Determine the (X, Y) coordinate at the center of the cell enclosing the given text.  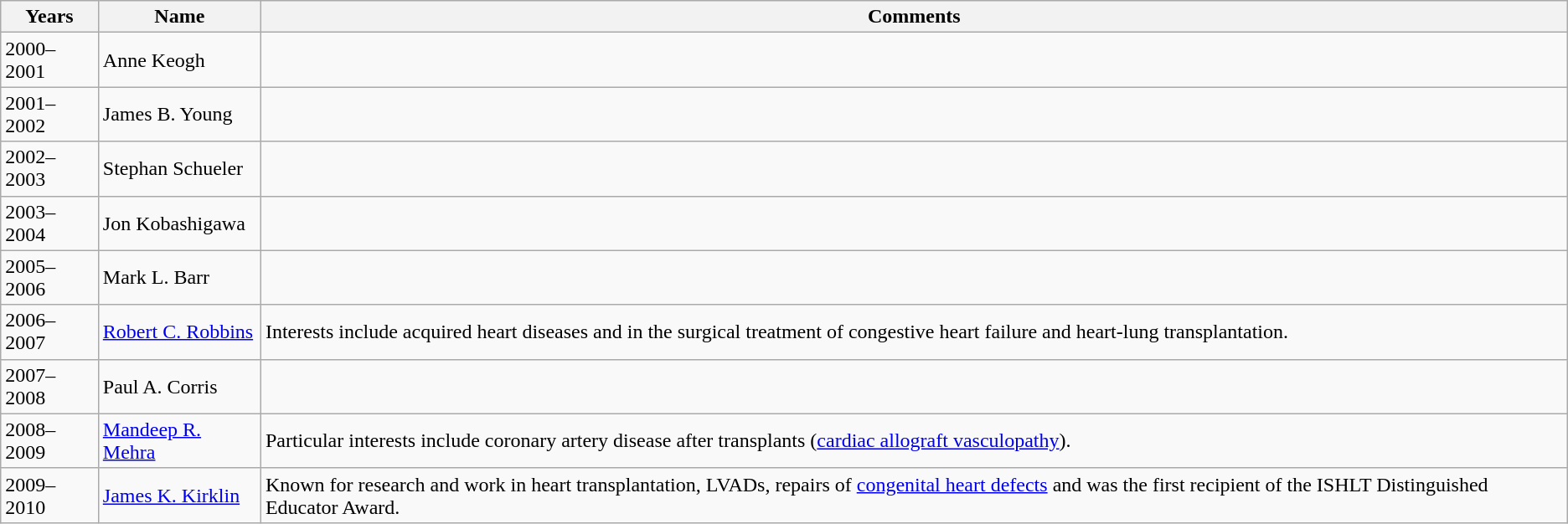
2008–2009 (50, 440)
2009–2010 (50, 496)
James B. Young (179, 114)
Mandeep R. Mehra (179, 440)
2005–2006 (50, 278)
Comments (914, 17)
Interests include acquired heart diseases and in the surgical treatment of congestive heart failure and heart-lung transplantation. (914, 331)
Years (50, 17)
2006–2007 (50, 331)
2007–2008 (50, 387)
Paul A. Corris (179, 387)
2002–2003 (50, 169)
2003–2004 (50, 223)
Robert C. Robbins (179, 331)
Anne Keogh (179, 60)
James K. Kirklin (179, 496)
Particular interests include coronary artery disease after transplants (cardiac allograft vasculopathy). (914, 440)
Name (179, 17)
Mark L. Barr (179, 278)
2000–2001 (50, 60)
Stephan Schueler (179, 169)
Jon Kobashigawa (179, 223)
2001–2002 (50, 114)
